Return the [X, Y] coordinate for the center point of the cell that contains the specified text.  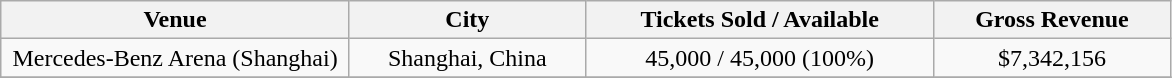
Mercedes-Benz Arena (Shanghai) [176, 58]
Tickets Sold / Available [760, 20]
45,000 / 45,000 (100%) [760, 58]
Gross Revenue [1052, 20]
City [467, 20]
$7,342,156 [1052, 58]
Venue [176, 20]
Shanghai, China [467, 58]
